For the text-containing cell, return its midpoint in (x, y) coordinate format. 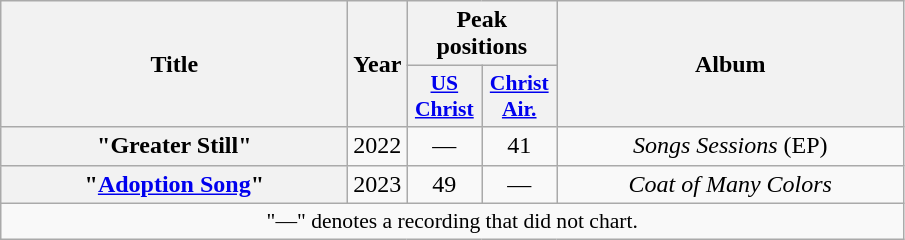
"Adoption Song" (174, 184)
Year (378, 64)
ChristAir. (520, 96)
41 (520, 146)
Title (174, 64)
Album (730, 64)
2022 (378, 146)
Peakpositions (482, 34)
USChrist (444, 96)
Songs Sessions (EP) (730, 146)
"Greater Still" (174, 146)
2023 (378, 184)
49 (444, 184)
"—" denotes a recording that did not chart. (452, 221)
Coat of Many Colors (730, 184)
